Capture the cell that displays the provided text and extract its (x, y) central coordinate. 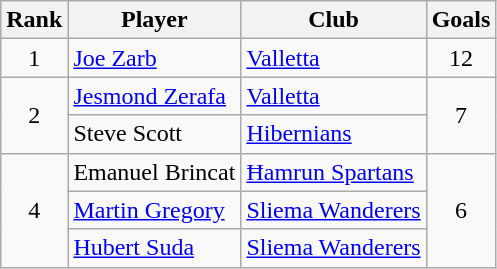
1 (34, 58)
Emanuel Brincat (154, 172)
Steve Scott (154, 134)
Rank (34, 20)
Goals (461, 20)
Ħamrun Spartans (334, 172)
Player (154, 20)
Joe Zarb (154, 58)
Club (334, 20)
Hubert Suda (154, 248)
2 (34, 115)
4 (34, 210)
6 (461, 210)
Jesmond Zerafa (154, 96)
Hibernians (334, 134)
7 (461, 115)
12 (461, 58)
Martin Gregory (154, 210)
